Pinpoint the cell where the given text exists, returning its [x, y] midpoint coordinate. 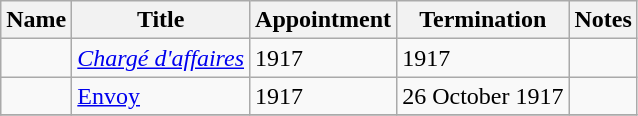
Termination [483, 20]
Title [161, 20]
Appointment [324, 20]
Chargé d'affaires [161, 58]
Notes [603, 20]
Envoy [161, 96]
26 October 1917 [483, 96]
Name [36, 20]
